Identify which cell holds the provided text, then report its [x, y] central coordinate. 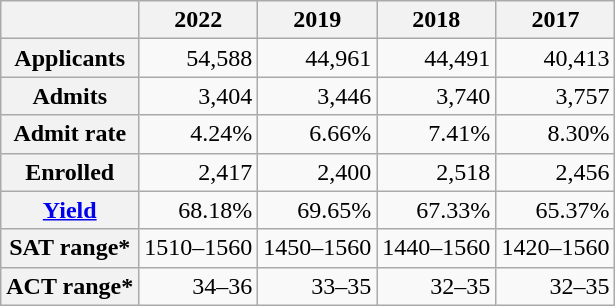
67.33% [436, 210]
3,446 [318, 96]
8.30% [556, 134]
54,588 [198, 58]
Admits [70, 96]
1420–1560 [556, 248]
3,404 [198, 96]
2018 [436, 20]
1440–1560 [436, 248]
2,518 [436, 172]
3,757 [556, 96]
Applicants [70, 58]
2019 [318, 20]
40,413 [556, 58]
1510–1560 [198, 248]
68.18% [198, 210]
SAT range* [70, 248]
65.37% [556, 210]
44,961 [318, 58]
6.66% [318, 134]
2,400 [318, 172]
33–35 [318, 286]
Yield [70, 210]
4.24% [198, 134]
69.65% [318, 210]
2,417 [198, 172]
2017 [556, 20]
34–36 [198, 286]
3,740 [436, 96]
1450–1560 [318, 248]
44,491 [436, 58]
Admit rate [70, 134]
7.41% [436, 134]
2,456 [556, 172]
2022 [198, 20]
ACT range* [70, 286]
Enrolled [70, 172]
